Output the [x, y] coordinate of the center of the cell containing the given text.  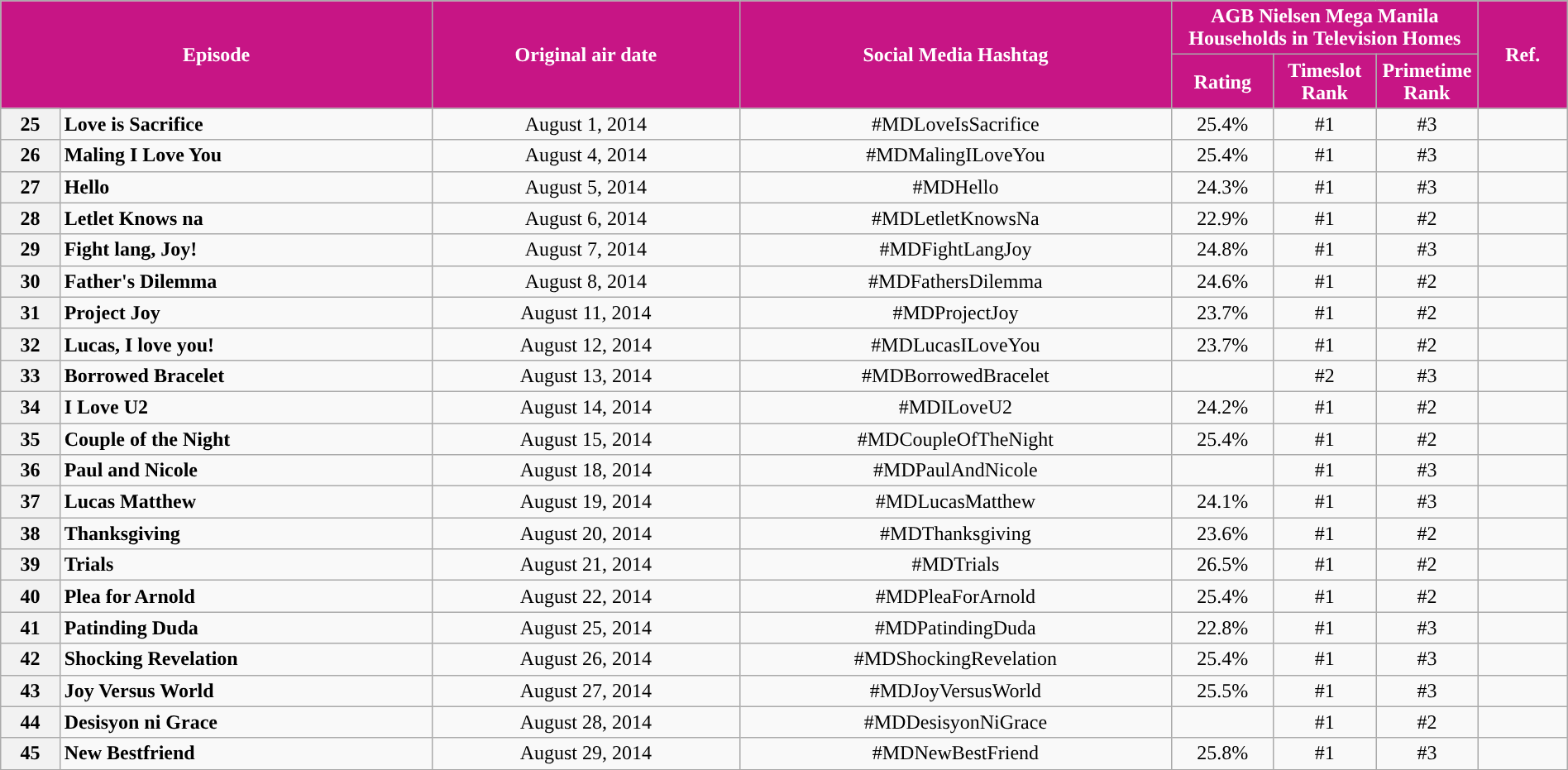
Thanksgiving [246, 533]
August 27, 2014 [586, 691]
42 [30, 659]
Father's Dilemma [246, 281]
23.6% [1222, 533]
August 11, 2014 [586, 313]
#MDBorrowedBracelet [955, 375]
22.8% [1222, 628]
Trials [246, 565]
Borrowed Bracelet [246, 375]
36 [30, 471]
22.9% [1222, 218]
August 19, 2014 [586, 502]
Desisyon ni Grace [246, 722]
Social Media Hashtag [955, 55]
25 [30, 124]
August 28, 2014 [586, 722]
#MDShockingRevelation [955, 659]
45 [30, 753]
Shocking Revelation [246, 659]
26 [30, 155]
33 [30, 375]
#MDPatindingDuda [955, 628]
Primetime Rank [1427, 81]
39 [30, 565]
Episode [217, 55]
Hello [246, 187]
#MDLoveIsSacrifice [955, 124]
40 [30, 596]
August 6, 2014 [586, 218]
#MDILoveU2 [955, 407]
29 [30, 250]
24.2% [1222, 407]
#MDFathersDilemma [955, 281]
August 5, 2014 [586, 187]
38 [30, 533]
26.5% [1222, 565]
August 18, 2014 [586, 471]
31 [30, 313]
41 [30, 628]
35 [30, 439]
August 22, 2014 [586, 596]
Love is Sacrifice [246, 124]
#MDTrials [955, 565]
#MDLucasILoveYou [955, 344]
August 15, 2014 [586, 439]
Ref. [1523, 55]
August 29, 2014 [586, 753]
24.3% [1222, 187]
30 [30, 281]
August 21, 2014 [586, 565]
34 [30, 407]
#MDDesisyonNiGrace [955, 722]
24.6% [1222, 281]
#MDLetletKnowsNa [955, 218]
Joy Versus World [246, 691]
Letlet Knows na [246, 218]
Rating [1222, 81]
25.5% [1222, 691]
August 7, 2014 [586, 250]
#MDJoyVersusWorld [955, 691]
August 13, 2014 [586, 375]
August 1, 2014 [586, 124]
27 [30, 187]
24.8% [1222, 250]
Paul and Nicole [246, 471]
August 4, 2014 [586, 155]
Lucas Matthew [246, 502]
44 [30, 722]
#MDFightLangJoy [955, 250]
43 [30, 691]
#MDLucasMatthew [955, 502]
28 [30, 218]
AGB Nielsen Mega Manila Households in Television Homes [1325, 28]
August 20, 2014 [586, 533]
#MDPleaForArnold [955, 596]
Couple of the Night [246, 439]
Patinding Duda [246, 628]
#MDCoupleOfTheNight [955, 439]
Timeslot Rank [1325, 81]
#MDPaulAndNicole [955, 471]
Original air date [586, 55]
Fight lang, Joy! [246, 250]
25.8% [1222, 753]
24.1% [1222, 502]
#MDNewBestFriend [955, 753]
I Love U2 [246, 407]
#MDProjectJoy [955, 313]
Lucas, I love you! [246, 344]
August 14, 2014 [586, 407]
August 25, 2014 [586, 628]
New Bestfriend [246, 753]
August 8, 2014 [586, 281]
#MDHello [955, 187]
#MDThanksgiving [955, 533]
Plea for Arnold [246, 596]
August 12, 2014 [586, 344]
#MDMalingILoveYou [955, 155]
32 [30, 344]
August 26, 2014 [586, 659]
Project Joy [246, 313]
Maling I Love You [246, 155]
37 [30, 502]
